Pinpoint the cell where the given text exists, returning its (x, y) midpoint coordinate. 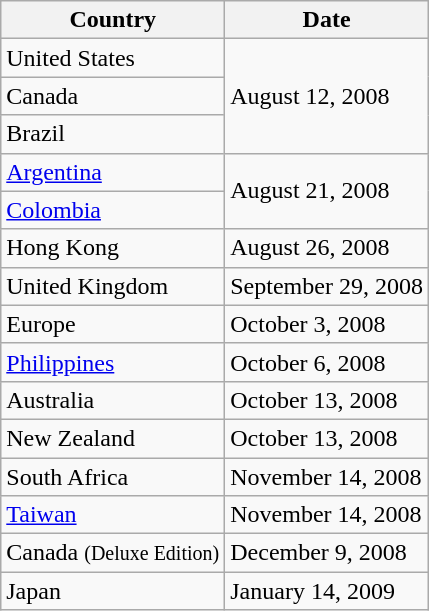
United Kingdom (113, 286)
Argentina (113, 172)
Country (113, 20)
Japan (113, 591)
Canada (113, 96)
August 12, 2008 (327, 96)
October 3, 2008 (327, 324)
January 14, 2009 (327, 591)
South Africa (113, 477)
August 21, 2008 (327, 191)
Colombia (113, 210)
Australia (113, 400)
September 29, 2008 (327, 286)
Brazil (113, 134)
New Zealand (113, 438)
August 26, 2008 (327, 248)
Date (327, 20)
December 9, 2008 (327, 553)
October 6, 2008 (327, 362)
Taiwan (113, 515)
United States (113, 58)
Canada (Deluxe Edition) (113, 553)
Europe (113, 324)
Hong Kong (113, 248)
Philippines (113, 362)
